Pinpoint the cell where the given text exists, returning its (X, Y) midpoint coordinate. 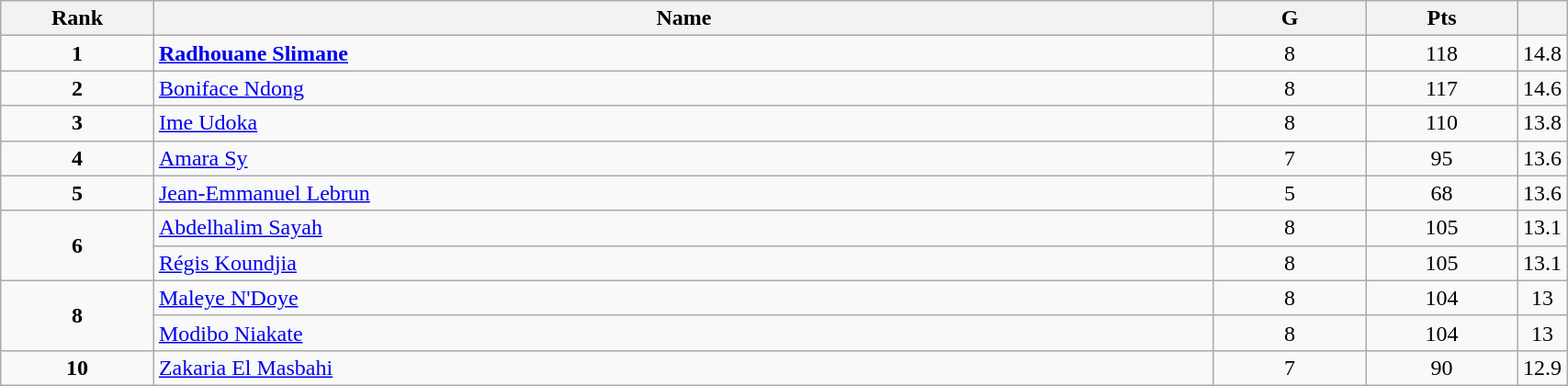
Ime Udoka (683, 123)
Boniface Ndong (683, 88)
110 (1442, 123)
Name (683, 18)
90 (1442, 368)
G (1290, 18)
12.9 (1543, 368)
117 (1442, 88)
Pts (1442, 18)
3 (77, 123)
6 (77, 245)
68 (1442, 193)
Radhouane Slimane (683, 53)
Abdelhalim Sayah (683, 228)
Maleye N'Doye (683, 298)
118 (1442, 53)
Rank (77, 18)
Zakaria El Masbahi (683, 368)
14.8 (1543, 53)
13.8 (1543, 123)
1 (77, 53)
Jean-Emmanuel Lebrun (683, 193)
Modibo Niakate (683, 333)
Amara Sy (683, 158)
4 (77, 158)
95 (1442, 158)
14.6 (1543, 88)
10 (77, 368)
Régis Koundjia (683, 263)
2 (77, 88)
